From the cell containing the given text, extract its center point as (x, y) coordinate. 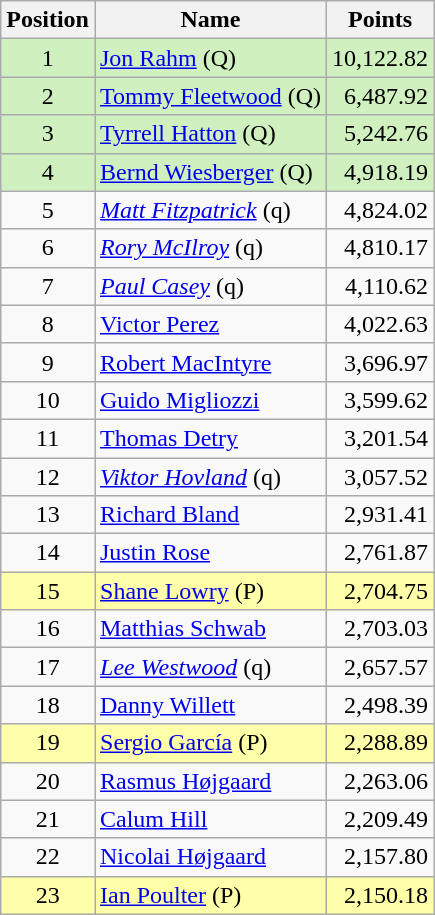
2,150.18 (380, 895)
Lee Westwood (q) (210, 667)
Calum Hill (210, 819)
Points (380, 20)
19 (48, 743)
Matt Fitzpatrick (q) (210, 210)
Tyrrell Hatton (Q) (210, 134)
Thomas Detry (210, 438)
7 (48, 286)
21 (48, 819)
2,288.89 (380, 743)
5,242.76 (380, 134)
2,657.57 (380, 667)
3,599.62 (380, 400)
3,201.54 (380, 438)
17 (48, 667)
4,022.63 (380, 324)
4,110.62 (380, 286)
4,810.17 (380, 248)
4,918.19 (380, 172)
Position (48, 20)
20 (48, 781)
16 (48, 629)
Name (210, 20)
5 (48, 210)
2,498.39 (380, 705)
Danny Willett (210, 705)
2,157.80 (380, 857)
Nicolai Højgaard (210, 857)
Victor Perez (210, 324)
Richard Bland (210, 515)
2,931.41 (380, 515)
Guido Migliozzi (210, 400)
Rory McIlroy (q) (210, 248)
4,824.02 (380, 210)
2 (48, 96)
10,122.82 (380, 58)
Tommy Fleetwood (Q) (210, 96)
23 (48, 895)
2,209.49 (380, 819)
Sergio García (P) (210, 743)
Bernd Wiesberger (Q) (210, 172)
Viktor Hovland (q) (210, 477)
2,263.06 (380, 781)
6,487.92 (380, 96)
3,696.97 (380, 362)
2,761.87 (380, 553)
Ian Poulter (P) (210, 895)
11 (48, 438)
13 (48, 515)
12 (48, 477)
Paul Casey (q) (210, 286)
2,703.03 (380, 629)
1 (48, 58)
9 (48, 362)
Shane Lowry (P) (210, 591)
14 (48, 553)
Robert MacIntyre (210, 362)
2,704.75 (380, 591)
Justin Rose (210, 553)
Rasmus Højgaard (210, 781)
15 (48, 591)
6 (48, 248)
3,057.52 (380, 477)
3 (48, 134)
22 (48, 857)
Matthias Schwab (210, 629)
4 (48, 172)
18 (48, 705)
8 (48, 324)
Jon Rahm (Q) (210, 58)
10 (48, 400)
